Return the [x, y] coordinate for the center point of the cell that contains the specified text.  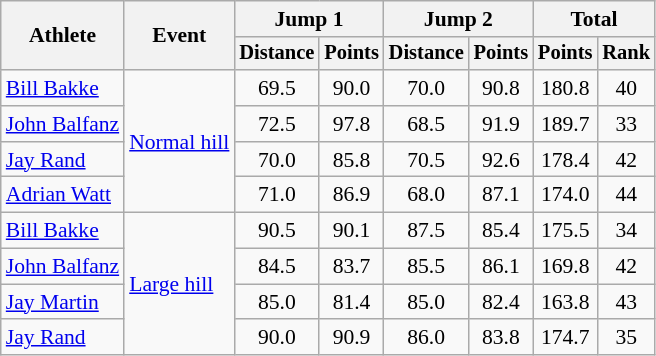
33 [626, 124]
34 [626, 231]
68.5 [426, 124]
85.4 [501, 231]
69.5 [276, 88]
83.8 [501, 338]
180.8 [565, 88]
Athlete [62, 36]
174.0 [565, 195]
Jump 2 [458, 19]
85.8 [351, 160]
86.0 [426, 338]
72.5 [276, 124]
Rank [626, 54]
92.6 [501, 160]
85.5 [426, 267]
86.9 [351, 195]
Jump 1 [308, 19]
84.5 [276, 267]
Large hill [179, 284]
40 [626, 88]
87.5 [426, 231]
90.8 [501, 88]
87.1 [501, 195]
Event [179, 36]
169.8 [565, 267]
Total [594, 19]
163.8 [565, 302]
43 [626, 302]
71.0 [276, 195]
90.9 [351, 338]
97.8 [351, 124]
90.1 [351, 231]
83.7 [351, 267]
189.7 [565, 124]
44 [626, 195]
82.4 [501, 302]
178.4 [565, 160]
Jay Martin [62, 302]
175.5 [565, 231]
70.5 [426, 160]
Normal hill [179, 141]
Adrian Watt [62, 195]
81.4 [351, 302]
174.7 [565, 338]
91.9 [501, 124]
35 [626, 338]
68.0 [426, 195]
86.1 [501, 267]
90.5 [276, 231]
